Capture the cell that displays the provided text and extract its [X, Y] central coordinate. 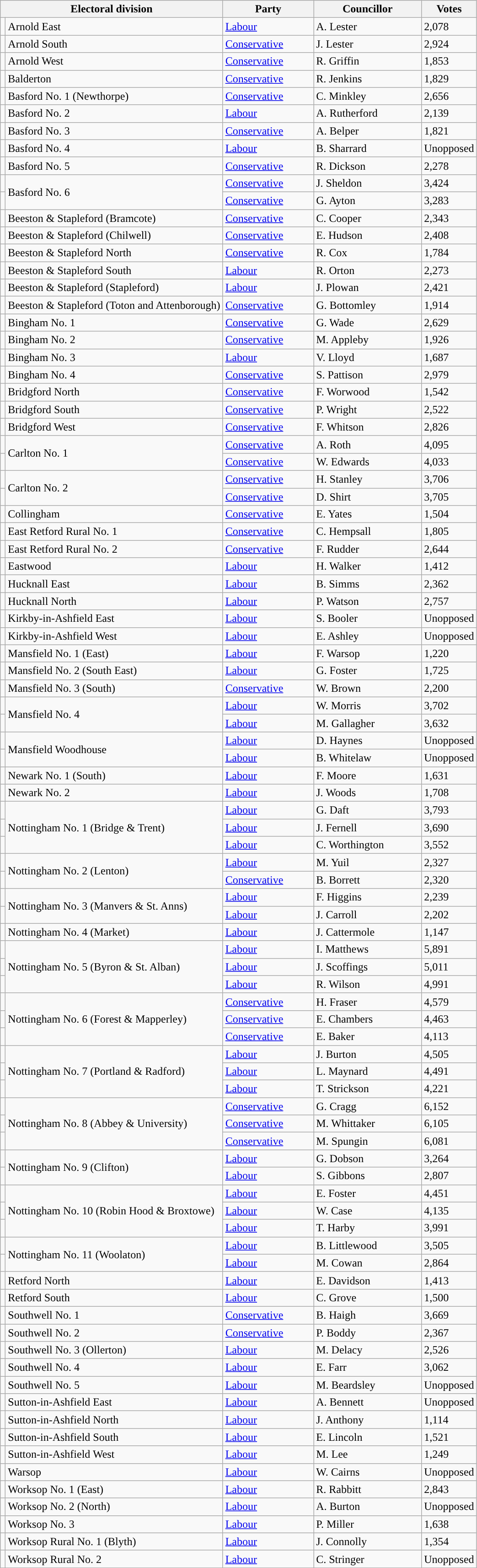
M. Spungin [368, 1141]
2,526 [449, 1350]
1,500 [449, 1298]
2,757 [449, 601]
Nottingham No. 1 (Bridge & Trent) [114, 828]
H. Stanley [368, 479]
4,491 [449, 1072]
J. Carroll [368, 915]
5,011 [449, 967]
R. Cox [368, 253]
T. Harby [368, 1228]
Sutton-in-Ashfield North [114, 1420]
J. Scoffings [368, 967]
1,821 [449, 131]
Votes [449, 9]
Southwell No. 2 [114, 1333]
Basford No. 1 (Newthorpe) [114, 96]
Kirkby-in-Ashfield West [114, 636]
2,320 [449, 880]
2,239 [449, 897]
T. Strickson [368, 1089]
1,249 [449, 1455]
B. Whitelaw [368, 758]
I. Matthews [368, 949]
2,656 [449, 96]
Nottingham No. 6 (Forest & Mapperley) [114, 1019]
Southwell No. 1 [114, 1315]
L. Maynard [368, 1072]
M. Whittaker [368, 1124]
W. Cairns [368, 1472]
Kirkby-in-Ashfield East [114, 619]
A. Rutherford [368, 113]
Balderton [114, 79]
Nottingham No. 5 (Byron & St. Alban) [114, 967]
4,135 [449, 1211]
M. Delacy [368, 1350]
Electoral division [112, 9]
J. Burton [368, 1054]
Basford No. 6 [114, 192]
Mansfield No. 4 [114, 714]
F. Warsop [368, 653]
Nottingham No. 11 (Woolaton) [114, 1254]
1,725 [449, 671]
Arnold East [114, 27]
Bingham No. 1 [114, 323]
2,078 [449, 27]
1,504 [449, 514]
1,521 [449, 1437]
Southwell No. 4 [114, 1368]
Basford No. 3 [114, 131]
G. Bottomley [368, 305]
D. Shirt [368, 496]
Hucknall East [114, 584]
Basford No. 4 [114, 148]
Hucknall North [114, 601]
6,081 [449, 1141]
P. Miller [368, 1524]
R. Wilson [368, 984]
C. Cooper [368, 218]
1,220 [449, 653]
2,362 [449, 584]
W. Morris [368, 706]
Nottingham No. 4 (Market) [114, 932]
W. Brown [368, 688]
Bingham No. 4 [114, 375]
C. Hempsall [368, 532]
R. Rabbitt [368, 1489]
2,327 [449, 862]
2,864 [449, 1263]
Eastwood [114, 566]
1,708 [449, 793]
4,221 [449, 1089]
Beeston & Stapleford (Bramcote) [114, 218]
1,413 [449, 1280]
E. Farr [368, 1368]
2,273 [449, 270]
Sutton-in-Ashfield South [114, 1437]
F. Rudder [368, 549]
3,705 [449, 496]
A. Lester [368, 27]
Nottingham No. 8 (Abbey & University) [114, 1124]
R. Griffin [368, 61]
1,784 [449, 253]
2,522 [449, 410]
Collingham [114, 514]
E. Baker [368, 1036]
G. Dobson [368, 1158]
F. Worwood [368, 392]
C. Minkley [368, 96]
B. Borrett [368, 880]
4,113 [449, 1036]
4,451 [449, 1193]
Worksop Rural No. 2 [114, 1559]
Sutton-in-Ashfield West [114, 1455]
Party [268, 9]
S. Pattison [368, 375]
East Retford Rural No. 2 [114, 549]
Nottingham No. 3 (Manvers & St. Anns) [114, 906]
2,924 [449, 44]
4,505 [449, 1054]
3,706 [449, 479]
3,702 [449, 706]
Arnold West [114, 61]
1,412 [449, 566]
Warsop [114, 1472]
1,147 [449, 932]
P. Boddy [368, 1333]
R. Jenkins [368, 79]
3,793 [449, 810]
B. Sharrard [368, 148]
2,843 [449, 1489]
3,505 [449, 1245]
Beeston & Stapleford (Stapleford) [114, 288]
3,283 [449, 200]
2,408 [449, 236]
2,139 [449, 113]
S. Gibbons [368, 1176]
S. Booler [368, 619]
Nottingham No. 2 (Lenton) [114, 871]
Basford No. 2 [114, 113]
M. Yuil [368, 862]
Bridgford North [114, 392]
Retford North [114, 1280]
J. Woods [368, 793]
3,632 [449, 723]
Carlton No. 2 [114, 488]
W. Case [368, 1211]
Carlton No. 1 [114, 453]
1,354 [449, 1541]
3,669 [449, 1315]
W. Edwards [368, 462]
Worksop No. 3 [114, 1524]
A. Burton [368, 1507]
Mansfield Woodhouse [114, 749]
Basford No. 5 [114, 166]
E. Davidson [368, 1280]
5,891 [449, 949]
G. Cragg [368, 1106]
M. Appleby [368, 340]
H. Fraser [368, 1002]
M. Beardsley [368, 1385]
1,853 [449, 61]
2,367 [449, 1333]
J. Connolly [368, 1541]
Bridgford West [114, 427]
R. Dickson [368, 166]
1,687 [449, 357]
Worksop No. 2 (North) [114, 1507]
Mansfield No. 3 (South) [114, 688]
C. Grove [368, 1298]
3,424 [449, 183]
J. Cattermole [368, 932]
Nottingham No. 7 (Portland & Radford) [114, 1071]
G. Foster [368, 671]
Mansfield No. 2 (South East) [114, 671]
M. Lee [368, 1455]
Newark No. 2 [114, 793]
G. Wade [368, 323]
Worksop No. 1 (East) [114, 1489]
4,991 [449, 984]
Worksop Rural No. 1 (Blyth) [114, 1541]
Bingham No. 2 [114, 340]
J. Lester [368, 44]
E. Ashley [368, 636]
1,542 [449, 392]
Arnold South [114, 44]
3,991 [449, 1228]
East Retford Rural No. 1 [114, 532]
6,152 [449, 1106]
G. Ayton [368, 200]
V. Lloyd [368, 357]
1,926 [449, 340]
M. Gallagher [368, 723]
1,114 [449, 1420]
J. Plowan [368, 288]
2,629 [449, 323]
Sutton-in-Ashfield East [114, 1402]
E. Lincoln [368, 1437]
1,805 [449, 532]
J. Anthony [368, 1420]
Beeston & Stapleford (Chilwell) [114, 236]
2,278 [449, 166]
2,826 [449, 427]
Mansfield No. 1 (East) [114, 653]
2,644 [449, 549]
2,807 [449, 1176]
4,033 [449, 462]
1,631 [449, 776]
Southwell No. 5 [114, 1385]
1,638 [449, 1524]
1,829 [449, 79]
A. Belper [368, 131]
F. Whitson [368, 427]
A. Roth [368, 444]
2,202 [449, 915]
Bingham No. 3 [114, 357]
Beeston & Stapleford North [114, 253]
E. Yates [368, 514]
H. Walker [368, 566]
E. Hudson [368, 236]
6,105 [449, 1124]
3,690 [449, 828]
C. Worthington [368, 845]
E. Foster [368, 1193]
2,979 [449, 375]
2,421 [449, 288]
F. Moore [368, 776]
Councillor [368, 9]
4,579 [449, 1002]
4,463 [449, 1019]
Beeston & Stapleford South [114, 270]
R. Orton [368, 270]
J. Fernell [368, 828]
4,095 [449, 444]
2,200 [449, 688]
P. Wright [368, 410]
Retford South [114, 1298]
B. Littlewood [368, 1245]
Bridgford South [114, 410]
2,343 [449, 218]
C. Stringer [368, 1559]
Newark No. 1 (South) [114, 776]
M. Cowan [368, 1263]
3,062 [449, 1368]
D. Haynes [368, 740]
3,552 [449, 845]
P. Watson [368, 601]
B. Simms [368, 584]
Beeston & Stapleford (Toton and Attenborough) [114, 305]
J. Sheldon [368, 183]
G. Daft [368, 810]
1,914 [449, 305]
A. Bennett [368, 1402]
F. Higgins [368, 897]
Nottingham No. 9 (Clifton) [114, 1167]
3,264 [449, 1158]
Nottingham No. 10 (Robin Hood & Broxtowe) [114, 1211]
B. Haigh [368, 1315]
E. Chambers [368, 1019]
Southwell No. 3 (Ollerton) [114, 1350]
